Pinpoint the cell where the given text exists, returning its (x, y) midpoint coordinate. 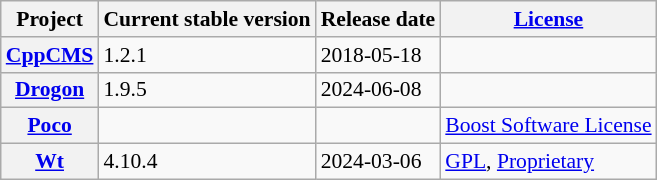
Wt (50, 162)
GPL, Proprietary (548, 162)
Release date (378, 19)
1.2.1 (206, 55)
Drogon (50, 90)
1.9.5 (206, 90)
2024-03-06 (378, 162)
Boost Software License (548, 126)
CppCMS (50, 55)
Current stable version (206, 19)
Project (50, 19)
2018-05-18 (378, 55)
4.10.4 (206, 162)
License (548, 19)
2024-06-08 (378, 90)
Poco (50, 126)
